Capture the cell that displays the provided text and extract its (X, Y) central coordinate. 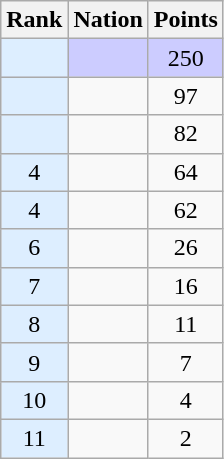
82 (186, 134)
62 (186, 210)
250 (186, 58)
Rank (34, 20)
6 (34, 248)
Nation (108, 20)
16 (186, 286)
64 (186, 172)
10 (34, 400)
8 (34, 324)
9 (34, 362)
2 (186, 438)
97 (186, 96)
Points (186, 20)
26 (186, 248)
